Scan for the cell matching the given text and deliver its [X, Y] coordinate at center. 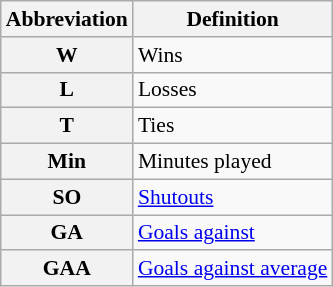
Wins [233, 55]
Abbreviation [67, 19]
Ties [233, 126]
W [67, 55]
T [67, 126]
Shutouts [233, 197]
Goals against average [233, 269]
GA [67, 233]
Goals against [233, 233]
Min [67, 162]
SO [67, 197]
Losses [233, 90]
GAA [67, 269]
Minutes played [233, 162]
Definition [233, 19]
L [67, 90]
